Output the [x, y] coordinate of the center of the cell containing the given text.  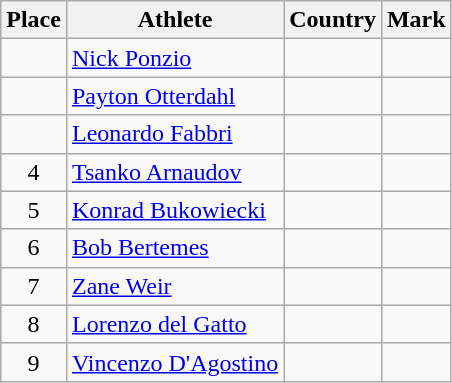
8 [34, 324]
Payton Otterdahl [174, 96]
Tsanko Arnaudov [174, 172]
Mark [416, 20]
5 [34, 210]
4 [34, 172]
Nick Ponzio [174, 58]
Leonardo Fabbri [174, 134]
Zane Weir [174, 286]
Place [34, 20]
Konrad Bukowiecki [174, 210]
Bob Bertemes [174, 248]
Lorenzo del Gatto [174, 324]
9 [34, 362]
7 [34, 286]
Athlete [174, 20]
6 [34, 248]
Vincenzo D'Agostino [174, 362]
Country [333, 20]
